Find where the given text appears and provide that cell's center as (x, y) coordinate. 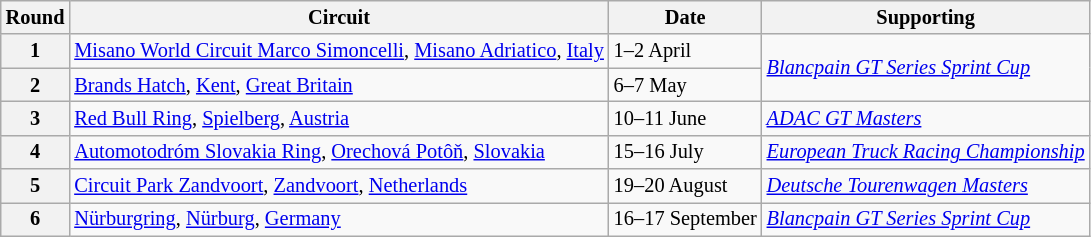
19–20 August (686, 186)
1–2 April (686, 51)
ADAC GT Masters (926, 118)
6 (36, 219)
European Truck Racing Championship (926, 152)
Deutsche Tourenwagen Masters (926, 186)
10–11 June (686, 118)
3 (36, 118)
16–17 September (686, 219)
Misano World Circuit Marco Simoncelli, Misano Adriatico, Italy (338, 51)
1 (36, 51)
5 (36, 186)
Nürburgring, Nürburg, Germany (338, 219)
Automotodróm Slovakia Ring, Orechová Potôň, Slovakia (338, 152)
Red Bull Ring, Spielberg, Austria (338, 118)
Circuit Park Zandvoort, Zandvoort, Netherlands (338, 186)
Round (36, 17)
4 (36, 152)
6–7 May (686, 85)
2 (36, 85)
Date (686, 17)
15–16 July (686, 152)
Brands Hatch, Kent, Great Britain (338, 85)
Circuit (338, 17)
Supporting (926, 17)
